Detect which cell encompasses the target text, then output its (x, y) center coordinate. 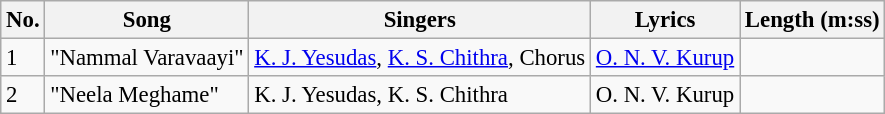
Song (147, 20)
No. (23, 20)
K. J. Yesudas, K. S. Chithra (420, 95)
"Neela Meghame" (147, 95)
K. J. Yesudas, K. S. Chithra, Chorus (420, 58)
"Nammal Varavaayi" (147, 58)
2 (23, 95)
Singers (420, 20)
Lyrics (666, 20)
Length (m:ss) (812, 20)
1 (23, 58)
